Find where the given text appears and provide that cell's center as [x, y] coordinate. 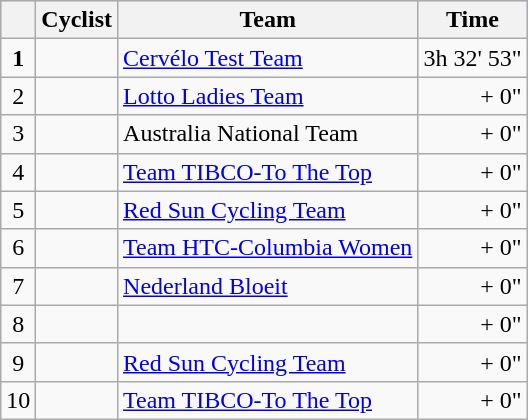
Team HTC-Columbia Women [268, 248]
2 [18, 96]
3 [18, 134]
5 [18, 210]
Australia National Team [268, 134]
7 [18, 286]
Time [472, 20]
Nederland Bloeit [268, 286]
9 [18, 362]
4 [18, 172]
Lotto Ladies Team [268, 96]
Cervélo Test Team [268, 58]
Cyclist [77, 20]
3h 32' 53" [472, 58]
10 [18, 400]
8 [18, 324]
6 [18, 248]
Team [268, 20]
1 [18, 58]
